For the text-containing cell, return its midpoint in (x, y) coordinate format. 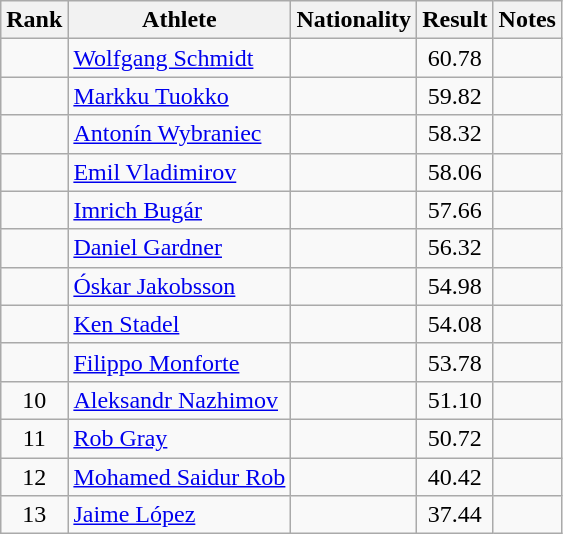
Result (455, 20)
54.98 (455, 286)
58.06 (455, 172)
Rank (34, 20)
54.08 (455, 324)
Markku Tuokko (180, 96)
Imrich Bugár (180, 210)
Emil Vladimirov (180, 172)
Mohamed Saidur Rob (180, 477)
Wolfgang Schmidt (180, 58)
50.72 (455, 438)
53.78 (455, 362)
11 (34, 438)
Athlete (180, 20)
56.32 (455, 248)
60.78 (455, 58)
Antonín Wybraniec (180, 134)
Filippo Monforte (180, 362)
12 (34, 477)
Aleksandr Nazhimov (180, 400)
Jaime López (180, 515)
58.32 (455, 134)
Ken Stadel (180, 324)
51.10 (455, 400)
10 (34, 400)
40.42 (455, 477)
59.82 (455, 96)
Óskar Jakobsson (180, 286)
37.44 (455, 515)
Rob Gray (180, 438)
Daniel Gardner (180, 248)
Notes (527, 20)
Nationality (354, 20)
57.66 (455, 210)
13 (34, 515)
